Determine the [X, Y] coordinate at the center of the cell enclosing the given text.  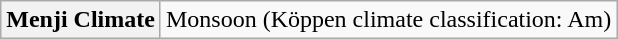
Monsoon (Köppen climate classification: Am) [388, 20]
Menji Climate [81, 20]
